Output the (x, y) coordinate of the center of the cell containing the given text.  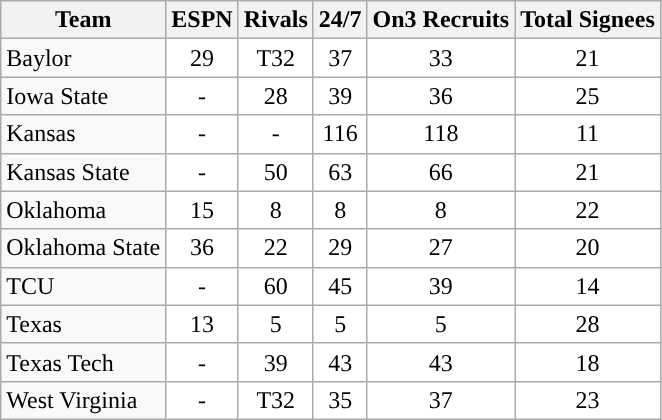
11 (588, 134)
TCU (84, 286)
On3 Recruits (441, 20)
116 (340, 134)
Kansas State (84, 172)
27 (441, 248)
Oklahoma State (84, 248)
West Virginia (84, 400)
Oklahoma (84, 210)
20 (588, 248)
Rivals (276, 20)
14 (588, 286)
ESPN (202, 20)
15 (202, 210)
118 (441, 134)
66 (441, 172)
23 (588, 400)
Team (84, 20)
33 (441, 58)
18 (588, 362)
Texas (84, 324)
24/7 (340, 20)
Kansas (84, 134)
50 (276, 172)
13 (202, 324)
Iowa State (84, 96)
63 (340, 172)
Total Signees (588, 20)
25 (588, 96)
45 (340, 286)
35 (340, 400)
Baylor (84, 58)
60 (276, 286)
Texas Tech (84, 362)
